Search for the cell housing the specified text and yield its (x, y) center coordinate. 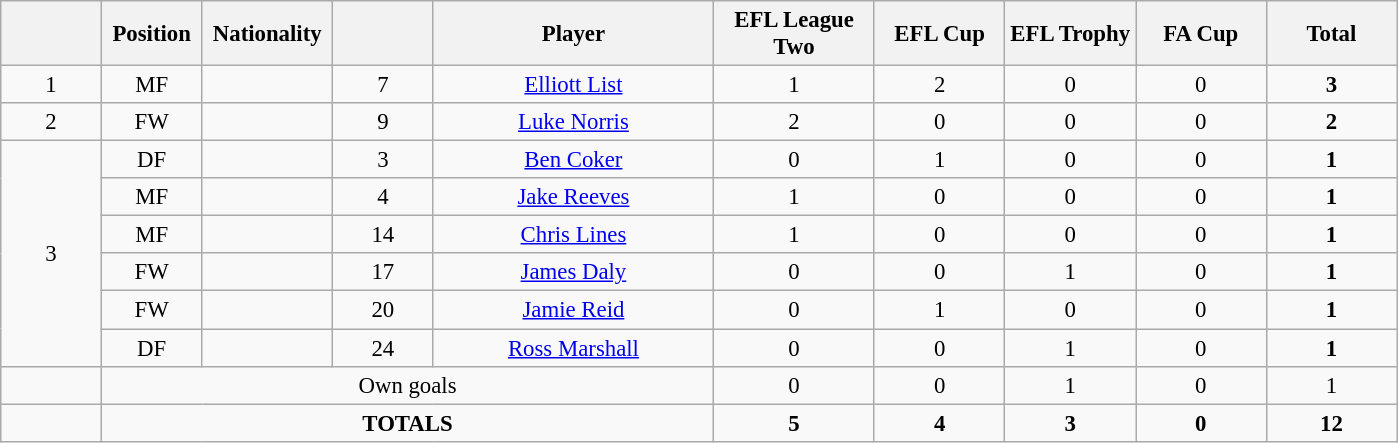
EFL League Two (794, 34)
Luke Norris (574, 122)
24 (384, 348)
5 (794, 423)
9 (384, 122)
17 (384, 273)
EFL Trophy (1070, 34)
Player (574, 34)
James Daly (574, 273)
Jamie Reid (574, 310)
Chris Lines (574, 235)
EFL Cup (940, 34)
Position (152, 34)
7 (384, 85)
Total (1332, 34)
20 (384, 310)
14 (384, 235)
12 (1332, 423)
Ross Marshall (574, 348)
Ben Coker (574, 160)
Nationality (268, 34)
TOTALS (407, 423)
Elliott List (574, 85)
Jake Reeves (574, 197)
FA Cup (1202, 34)
Own goals (407, 385)
